For the text-containing cell, return its midpoint in [x, y] coordinate format. 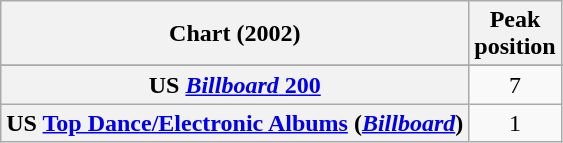
US Top Dance/Electronic Albums (Billboard) [235, 123]
7 [515, 85]
US Billboard 200 [235, 85]
Peak position [515, 34]
1 [515, 123]
Chart (2002) [235, 34]
